Return the (x, y) coordinate for the center point of the cell that contains the specified text.  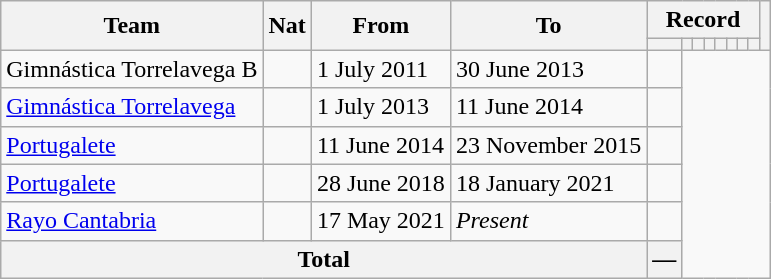
Nat (287, 26)
From (380, 26)
18 January 2021 (548, 183)
1 July 2013 (380, 107)
Team (132, 26)
17 May 2021 (380, 221)
Gimnástica Torrelavega B (132, 69)
Rayo Cantabria (132, 221)
28 June 2018 (380, 183)
Record (703, 20)
— (664, 259)
Total (324, 259)
Present (548, 221)
To (548, 26)
Gimnástica Torrelavega (132, 107)
23 November 2015 (548, 145)
1 July 2011 (380, 69)
30 June 2013 (548, 69)
